Identify which cell holds the provided text, then report its [X, Y] central coordinate. 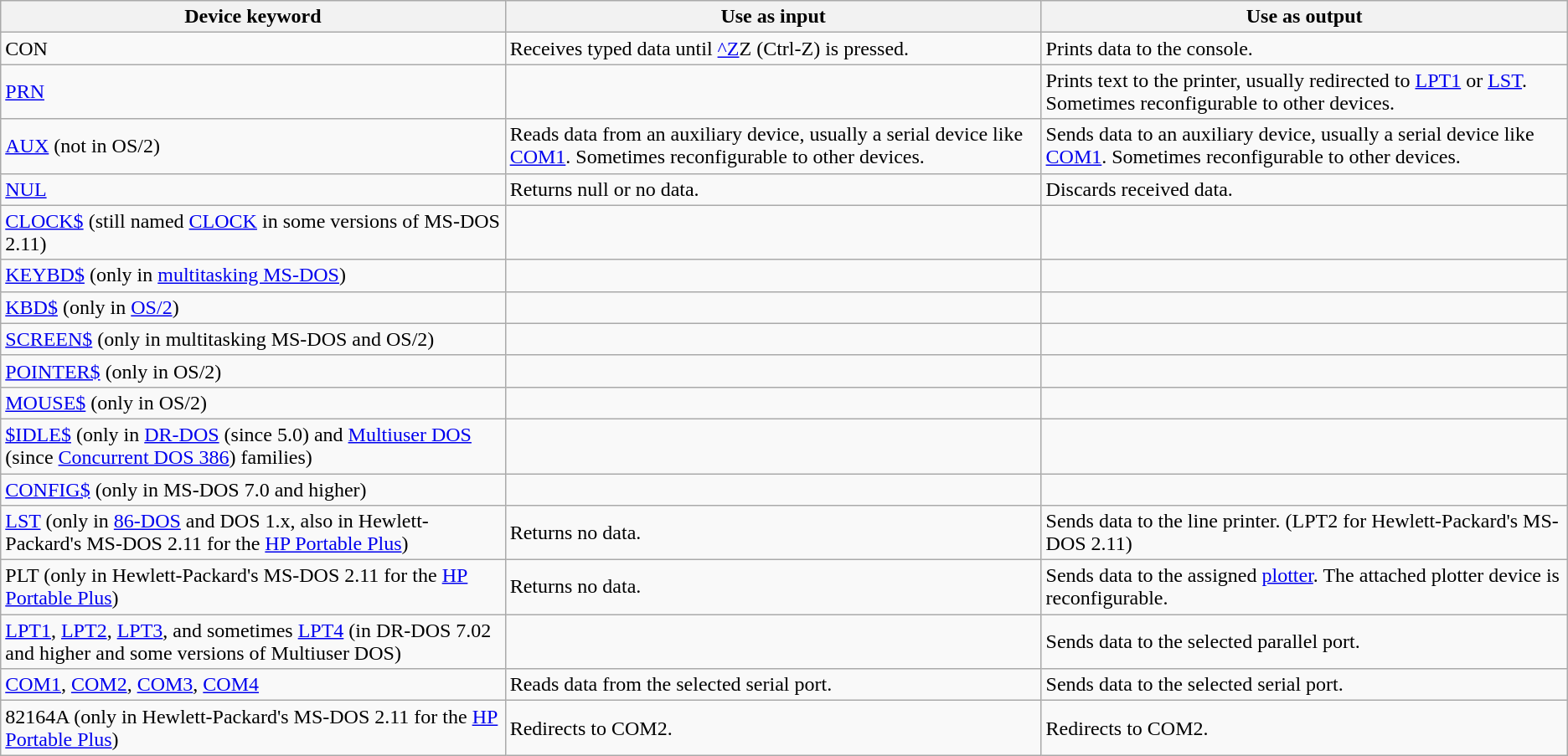
Prints text to the printer, usually redirected to LPT1 or LST. Sometimes reconfigurable to other devices. [1304, 92]
Sends data to the assigned plotter. The attached plotter device is reconfigurable. [1304, 588]
Sends data to the selected parallel port. [1304, 641]
Device keyword [253, 17]
Discards received data. [1304, 189]
Receives typed data until ^ZZ (Ctrl-Z) is pressed. [773, 49]
KBD$ (only in OS/2) [253, 307]
$IDLE$ (only in DR-DOS (since 5.0) and Multiuser DOS (since Concurrent DOS 386) families) [253, 445]
Use as input [773, 17]
KEYBD$ (only in multitasking MS-DOS) [253, 275]
CLOCK$ (still named CLOCK in some versions of MS-DOS 2.11) [253, 233]
Returns null or no data. [773, 189]
LST (only in 86-DOS and DOS 1.x, also in Hewlett-Packard's MS-DOS 2.11 for the HP Portable Plus) [253, 532]
Sends data to an auxiliary device, usually a serial device like COM1. Sometimes reconfigurable to other devices. [1304, 146]
PLT (only in Hewlett-Packard's MS-DOS 2.11 for the HP Portable Plus) [253, 588]
SCREEN$ (only in multitasking MS-DOS and OS/2) [253, 339]
NUL [253, 189]
LPT1, LPT2, LPT3, and sometimes LPT4 (in DR-DOS 7.02 and higher and some versions of Multiuser DOS) [253, 641]
AUX (not in OS/2) [253, 146]
Reads data from an auxiliary device, usually a serial device like COM1. Sometimes reconfigurable to other devices. [773, 146]
MOUSE$ (only in OS/2) [253, 403]
Reads data from the selected serial port. [773, 685]
Sends data to the selected serial port. [1304, 685]
COM1, COM2, COM3, COM4 [253, 685]
Sends data to the line printer. (LPT2 for Hewlett-Packard's MS-DOS 2.11) [1304, 532]
Prints data to the console. [1304, 49]
POINTER$ (only in OS/2) [253, 371]
82164A (only in Hewlett-Packard's MS-DOS 2.11 for the HP Portable Plus) [253, 728]
Use as output [1304, 17]
CONFIG$ (only in MS-DOS 7.0 and higher) [253, 490]
PRN [253, 92]
CON [253, 49]
